Provide the (x, y) coordinate of the cell's center where the given text is located.  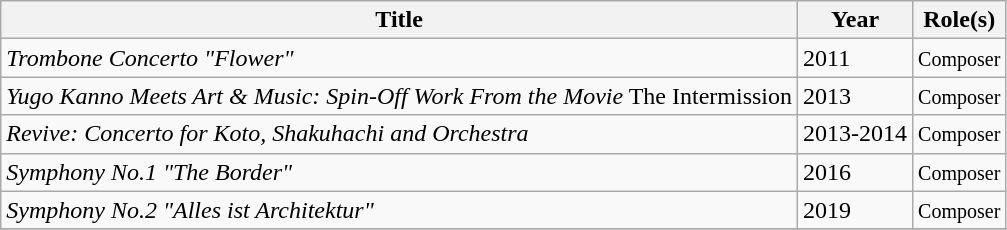
Yugo Kanno Meets Art & Music: Spin-Off Work From the Movie The Intermission (400, 96)
Symphony No.2 "Alles ist Architektur" (400, 210)
Trombone Concerto "Flower" (400, 58)
Title (400, 20)
Year (856, 20)
2013 (856, 96)
Revive: Concerto for Koto, Shakuhachi and Orchestra (400, 134)
Role(s) (960, 20)
2019 (856, 210)
2011 (856, 58)
Symphony No.1 "The Border" (400, 172)
2016 (856, 172)
2013-2014 (856, 134)
